From the cell containing the given text, extract its center point as (x, y) coordinate. 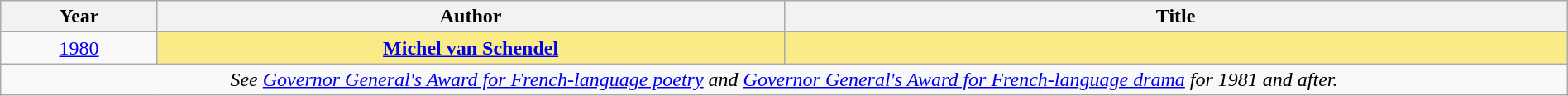
See Governor General's Award for French-language poetry and Governor General's Award for French-language drama for 1981 and after. (784, 79)
Year (79, 17)
Author (471, 17)
1980 (79, 48)
Title (1176, 17)
Michel van Schendel (471, 48)
